For the text-containing cell, return its midpoint in [X, Y] coordinate format. 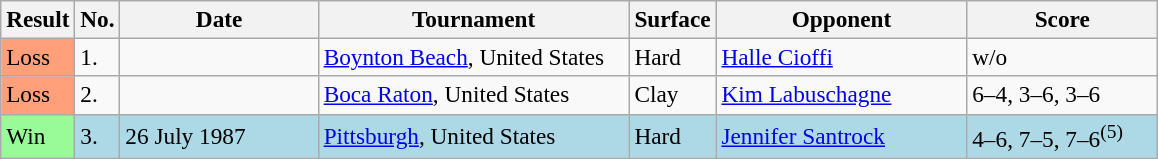
Boca Raton, United States [474, 95]
Tournament [474, 19]
3. [98, 136]
Result [38, 19]
4–6, 7–5, 7–6(5) [1062, 136]
Halle Cioffi [842, 57]
Pittsburgh, United States [474, 136]
w/o [1062, 57]
26 July 1987 [219, 136]
Surface [672, 19]
Win [38, 136]
Opponent [842, 19]
Kim Labuschagne [842, 95]
2. [98, 95]
Score [1062, 19]
1. [98, 57]
Jennifer Santrock [842, 136]
Date [219, 19]
Clay [672, 95]
Boynton Beach, United States [474, 57]
No. [98, 19]
6–4, 3–6, 3–6 [1062, 95]
